Pinpoint the cell where the given text exists, returning its [X, Y] midpoint coordinate. 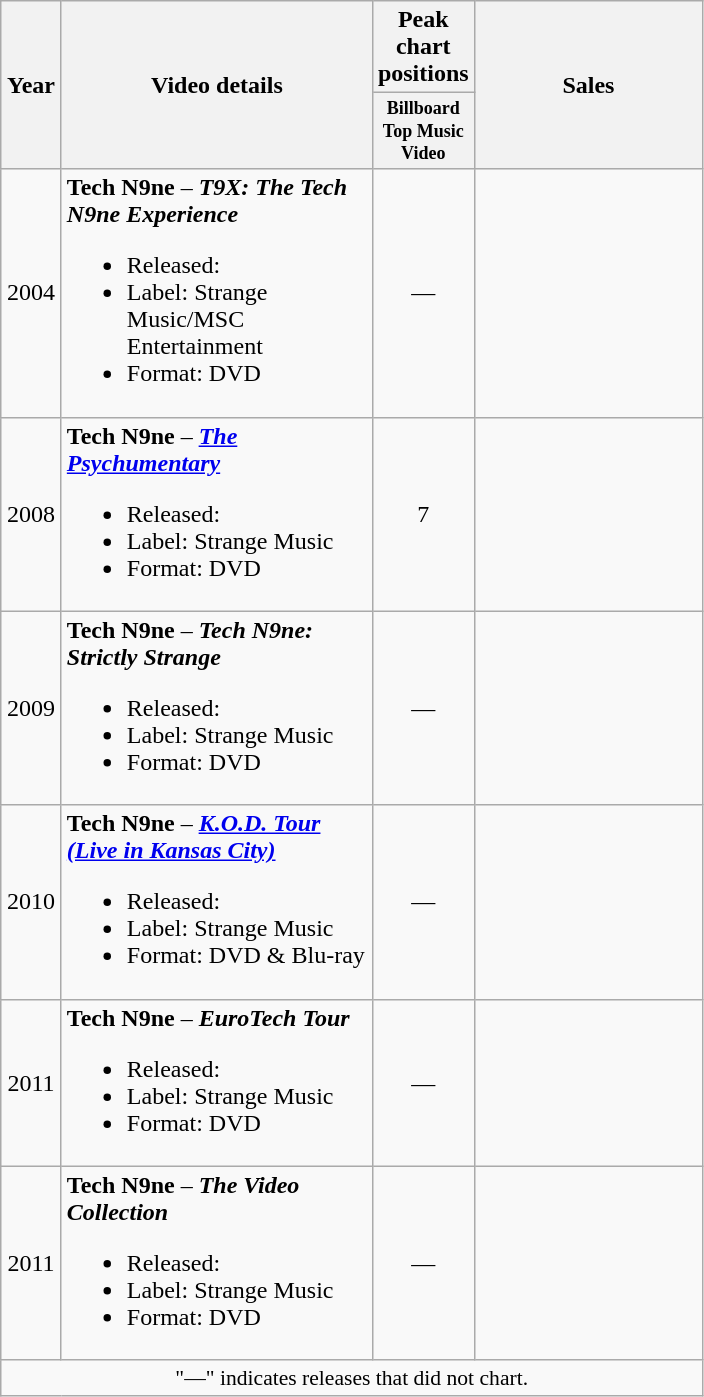
Sales [588, 85]
2004 [32, 293]
Tech N9ne – K.O.D. Tour (Live in Kansas City)Released: Label: Strange Music Format: DVD & Blu-ray [216, 902]
Peak chart positions [423, 47]
Billboard Top Music Video [423, 131]
Tech N9ne – The Video CollectionReleased: Label: Strange MusicFormat: DVD [216, 1263]
Video details [216, 85]
"—" indicates releases that did not chart. [352, 1378]
7 [423, 514]
2010 [32, 902]
Tech N9ne – EuroTech TourReleased: Label: Strange MusicFormat: DVD [216, 1082]
Tech N9ne – T9X: The Tech N9ne ExperienceReleased: Label: Strange Music/MSC Entertainment Format: DVD [216, 293]
Tech N9ne – Tech N9ne: Strictly StrangeReleased: Label: Strange Music Format: DVD [216, 708]
Tech N9ne – The PsychumentaryReleased: Label: Strange Music Format: DVD [216, 514]
Year [32, 85]
2008 [32, 514]
2009 [32, 708]
